Find where the given text appears and provide that cell's center as [x, y] coordinate. 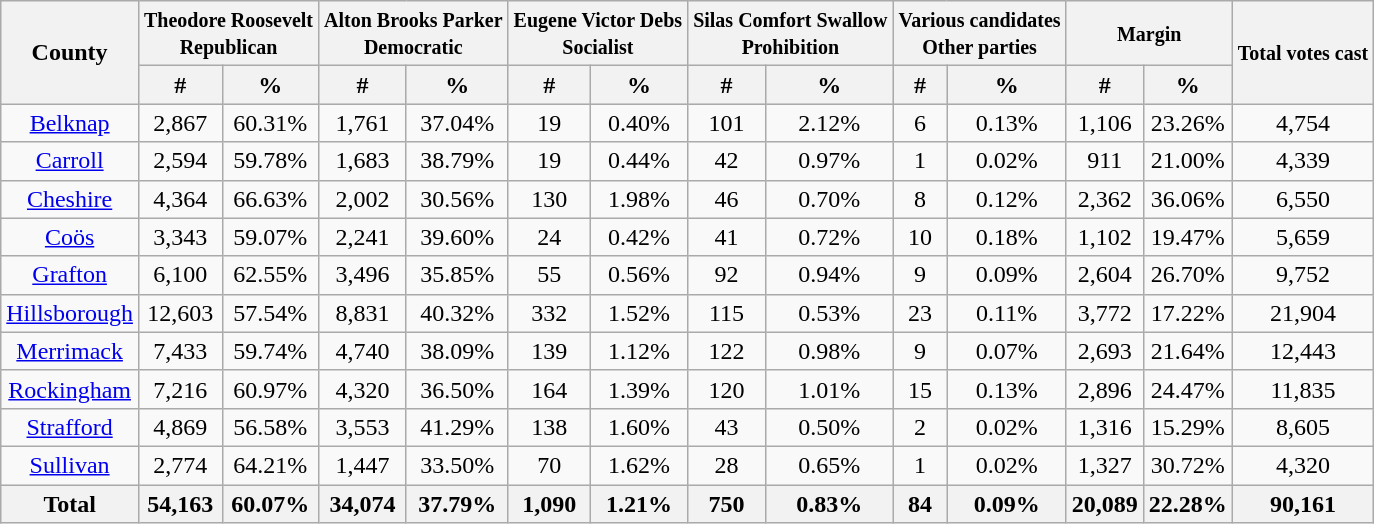
30.72% [1188, 465]
3,343 [180, 237]
Margin [1149, 34]
138 [549, 427]
57.54% [270, 313]
0.56% [638, 275]
101 [727, 123]
0.07% [1006, 351]
60.07% [270, 503]
2,604 [1104, 275]
3,553 [363, 427]
1,316 [1104, 427]
1.01% [829, 389]
0.70% [829, 199]
41.29% [457, 427]
15 [920, 389]
43 [727, 427]
34,074 [363, 503]
66.63% [270, 199]
42 [727, 161]
0.50% [829, 427]
12,443 [1302, 351]
1.62% [638, 465]
21.64% [1188, 351]
5,659 [1302, 237]
4,740 [363, 351]
3,772 [1104, 313]
1.52% [638, 313]
1.60% [638, 427]
0.72% [829, 237]
19.47% [1188, 237]
36.06% [1188, 199]
1,761 [363, 123]
0.83% [829, 503]
10 [920, 237]
56.58% [270, 427]
28 [727, 465]
38.79% [457, 161]
2,594 [180, 161]
0.18% [1006, 237]
750 [727, 503]
120 [727, 389]
84 [920, 503]
Total [70, 503]
21,904 [1302, 313]
1,683 [363, 161]
Alton Brooks ParkerDemocratic [414, 34]
0.98% [829, 351]
2,774 [180, 465]
7,433 [180, 351]
0.94% [829, 275]
17.22% [1188, 313]
33.50% [457, 465]
59.78% [270, 161]
8 [920, 199]
Silas Comfort SwallowProhibition [790, 34]
0.12% [1006, 199]
1,090 [549, 503]
4,754 [1302, 123]
2,002 [363, 199]
2.12% [829, 123]
40.32% [457, 313]
0.11% [1006, 313]
Strafford [70, 427]
0.97% [829, 161]
21.00% [1188, 161]
41 [727, 237]
County [70, 52]
2,362 [1104, 199]
Coös [70, 237]
2,896 [1104, 389]
2,867 [180, 123]
54,163 [180, 503]
24.47% [1188, 389]
55 [549, 275]
130 [549, 199]
1.21% [638, 503]
Cheshire [70, 199]
23 [920, 313]
36.50% [457, 389]
0.40% [638, 123]
0.42% [638, 237]
92 [727, 275]
1.98% [638, 199]
0.44% [638, 161]
2,241 [363, 237]
62.55% [270, 275]
Various candidatesOther parties [980, 34]
12,603 [180, 313]
Grafton [70, 275]
37.04% [457, 123]
Hillsborough [70, 313]
164 [549, 389]
4,869 [180, 427]
8,831 [363, 313]
20,089 [1104, 503]
24 [549, 237]
3,496 [363, 275]
60.97% [270, 389]
15.29% [1188, 427]
1,106 [1104, 123]
7,216 [180, 389]
1.12% [638, 351]
46 [727, 199]
0.53% [829, 313]
Total votes cast [1302, 52]
59.74% [270, 351]
Belknap [70, 123]
6,550 [1302, 199]
139 [549, 351]
23.26% [1188, 123]
2,693 [1104, 351]
11,835 [1302, 389]
64.21% [270, 465]
22.28% [1188, 503]
1,327 [1104, 465]
Theodore RooseveltRepublican [228, 34]
6 [920, 123]
4,339 [1302, 161]
122 [727, 351]
Sullivan [70, 465]
Merrimack [70, 351]
38.09% [457, 351]
60.31% [270, 123]
1.39% [638, 389]
35.85% [457, 275]
90,161 [1302, 503]
8,605 [1302, 427]
70 [549, 465]
911 [1104, 161]
1,102 [1104, 237]
37.79% [457, 503]
39.60% [457, 237]
1,447 [363, 465]
Carroll [70, 161]
30.56% [457, 199]
0.65% [829, 465]
332 [549, 313]
26.70% [1188, 275]
115 [727, 313]
59.07% [270, 237]
Rockingham [70, 389]
Eugene Victor DebsSocialist [598, 34]
2 [920, 427]
4,364 [180, 199]
6,100 [180, 275]
9,752 [1302, 275]
